Capture the cell that displays the provided text and extract its (X, Y) central coordinate. 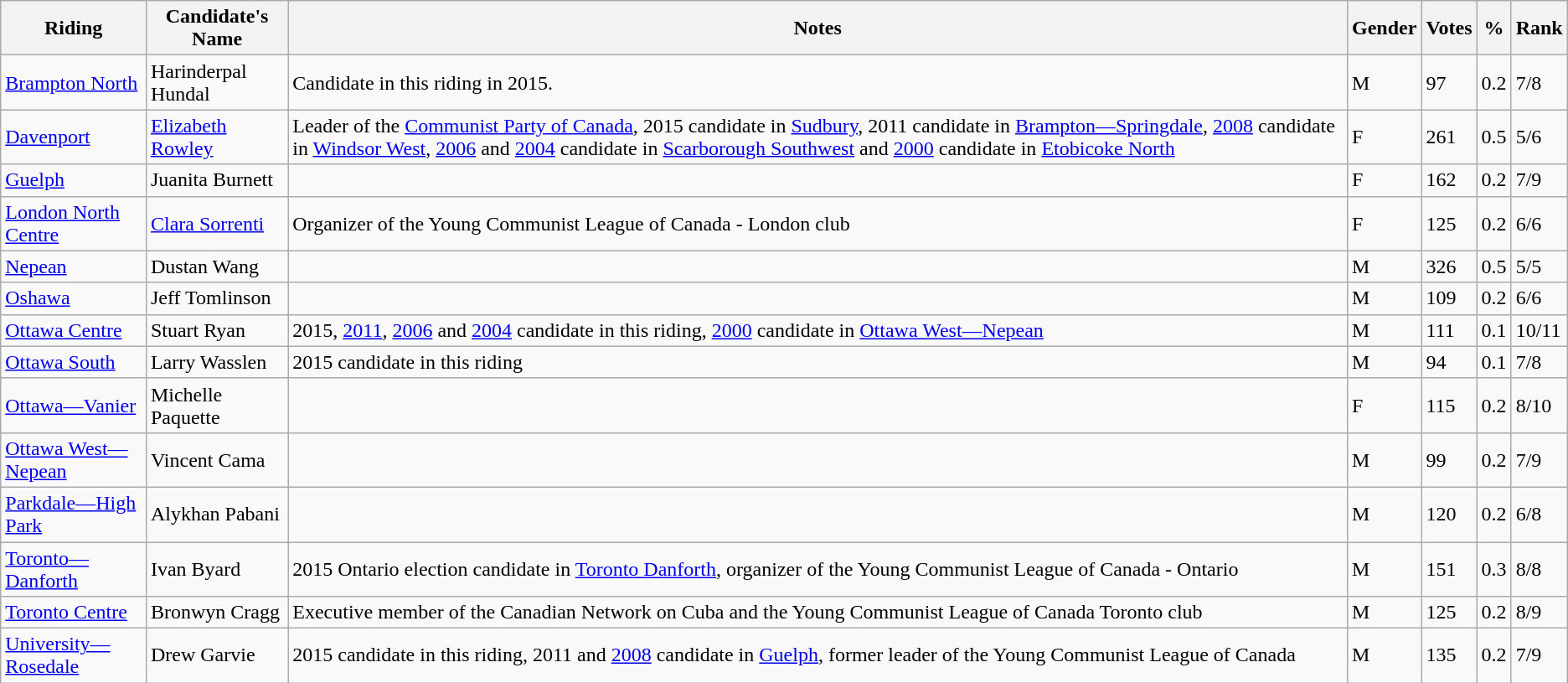
Davenport (74, 137)
135 (1449, 655)
Juanita Burnett (216, 180)
Ottawa West—Nepean (74, 459)
151 (1449, 568)
10/11 (1540, 330)
Votes (1449, 28)
5/6 (1540, 137)
Ottawa Centre (74, 330)
Candidate's Name (216, 28)
Alykhan Pabani (216, 515)
99 (1449, 459)
115 (1449, 406)
111 (1449, 330)
8/10 (1540, 406)
Organizer of the Young Communist League of Canada - London club (818, 223)
Brampton North (74, 82)
Parkdale—High Park (74, 515)
Guelph (74, 180)
Executive member of the Canadian Network on Cuba and the Young Communist League of Canada Toronto club (818, 613)
2015 candidate in this riding (818, 362)
Ottawa South (74, 362)
6/8 (1540, 515)
Vincent Cama (216, 459)
% (1494, 28)
0.3 (1494, 568)
8/8 (1540, 568)
Ottawa—Vanier (74, 406)
Ivan Byard (216, 568)
326 (1449, 266)
Candidate in this riding in 2015. (818, 82)
8/9 (1540, 613)
Riding (74, 28)
2015 Ontario election candidate in Toronto Danforth, organizer of the Young Communist League of Canada - Ontario (818, 568)
Clara Sorrenti (216, 223)
Notes (818, 28)
Nepean (74, 266)
Toronto—Danforth (74, 568)
94 (1449, 362)
Oshawa (74, 298)
2015 candidate in this riding, 2011 and 2008 candidate in Guelph, former leader of the Young Communist League of Canada (818, 655)
120 (1449, 515)
5/5 (1540, 266)
Rank (1540, 28)
Bronwyn Cragg (216, 613)
University—Rosedale (74, 655)
Dustan Wang (216, 266)
Michelle Paquette (216, 406)
Gender (1384, 28)
Elizabeth Rowley (216, 137)
Harinderpal Hundal (216, 82)
Stuart Ryan (216, 330)
Larry Wasslen (216, 362)
Drew Garvie (216, 655)
2015, 2011, 2006 and 2004 candidate in this riding, 2000 candidate in Ottawa West—Nepean (818, 330)
Toronto Centre (74, 613)
109 (1449, 298)
261 (1449, 137)
162 (1449, 180)
97 (1449, 82)
Jeff Tomlinson (216, 298)
London North Centre (74, 223)
